Detect which cell encompasses the target text, then output its (X, Y) center coordinate. 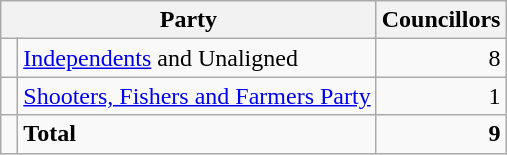
Total (197, 134)
8 (441, 58)
9 (441, 134)
1 (441, 96)
Party (188, 20)
Independents and Unaligned (197, 58)
Councillors (441, 20)
Shooters, Fishers and Farmers Party (197, 96)
